Search for the cell housing the specified text and yield its (x, y) center coordinate. 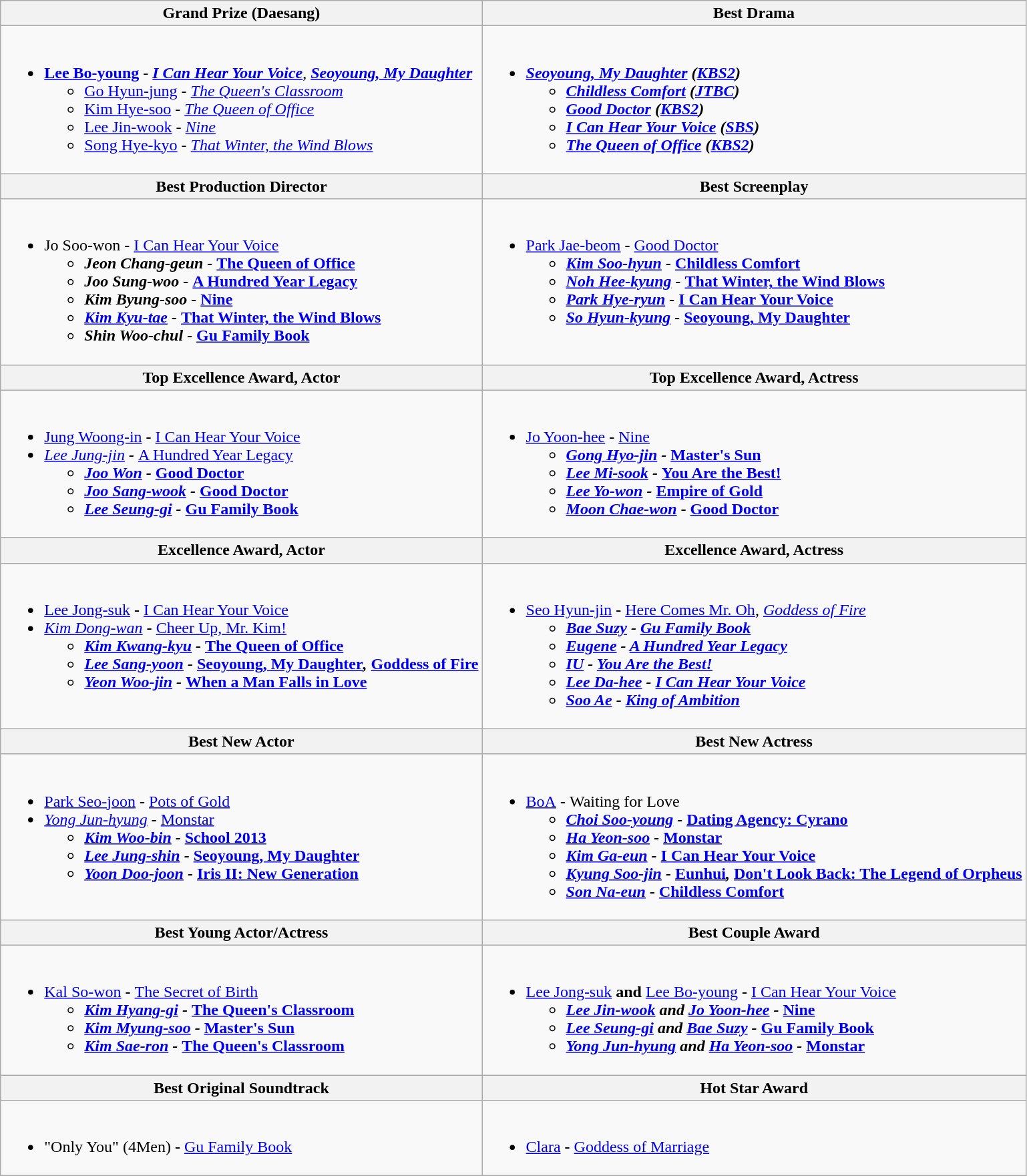
Seoyoung, My Daughter (KBS2)Childless Comfort (JTBC)Good Doctor (KBS2)I Can Hear Your Voice (SBS)The Queen of Office (KBS2) (754, 100)
Hot Star Award (754, 1088)
Clara - Goddess of Marriage (754, 1138)
Excellence Award, Actress (754, 550)
Excellence Award, Actor (242, 550)
"Only You" (4Men) - Gu Family Book (242, 1138)
Best Young Actor/Actress (242, 932)
Best Production Director (242, 186)
Grand Prize (Daesang) (242, 13)
Best New Actress (754, 741)
Jo Yoon-hee - NineGong Hyo-jin - Master's SunLee Mi-sook - You Are the Best!Lee Yo-won - Empire of GoldMoon Chae-won - Good Doctor (754, 463)
Top Excellence Award, Actress (754, 377)
Kal So-won - The Secret of BirthKim Hyang-gi - The Queen's ClassroomKim Myung-soo - Master's SunKim Sae-ron - The Queen's Classroom (242, 1010)
Best Original Soundtrack (242, 1088)
Best Screenplay (754, 186)
Top Excellence Award, Actor (242, 377)
Best Drama (754, 13)
Best New Actor (242, 741)
Best Couple Award (754, 932)
